Locate the cell with the specified text and output its (X, Y) center coordinate. 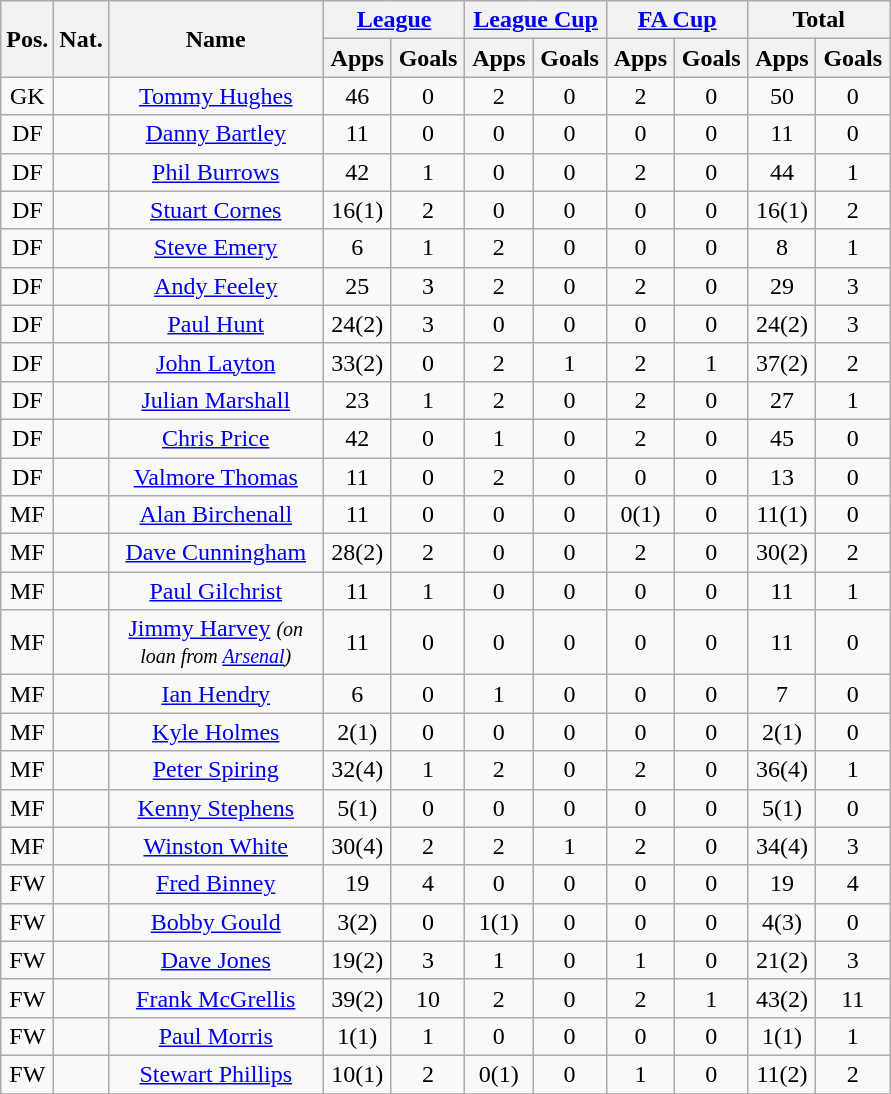
Phil Burrows (216, 172)
Paul Gilchrist (216, 591)
Pos. (28, 39)
23 (357, 400)
37(2) (782, 362)
8 (782, 248)
45 (782, 438)
11(1) (782, 515)
League Cup (536, 20)
33(2) (357, 362)
Tommy Hughes (216, 96)
Steve Emery (216, 248)
Stewart Phillips (216, 1074)
25 (357, 286)
Winston White (216, 846)
30(2) (782, 553)
FA Cup (677, 20)
John Layton (216, 362)
Total (819, 20)
Chris Price (216, 438)
Peter Spiring (216, 770)
Fred Binney (216, 884)
13 (782, 477)
44 (782, 172)
Nat. (81, 39)
10(1) (357, 1074)
Paul Morris (216, 1036)
43(2) (782, 998)
Jimmy Harvey (on loan from Arsenal) (216, 642)
Kyle Holmes (216, 732)
Bobby Gould (216, 922)
7 (782, 694)
Name (216, 39)
Danny Bartley (216, 134)
21(2) (782, 960)
29 (782, 286)
30(4) (357, 846)
34(4) (782, 846)
Frank McGrellis (216, 998)
Paul Hunt (216, 324)
19(2) (357, 960)
Dave Cunningham (216, 553)
Dave Jones (216, 960)
Andy Feeley (216, 286)
4(3) (782, 922)
11(2) (782, 1074)
Ian Hendry (216, 694)
27 (782, 400)
GK (28, 96)
36(4) (782, 770)
League (394, 20)
10 (428, 998)
46 (357, 96)
50 (782, 96)
32(4) (357, 770)
39(2) (357, 998)
3(2) (357, 922)
Julian Marshall (216, 400)
Alan Birchenall (216, 515)
Valmore Thomas (216, 477)
Stuart Cornes (216, 210)
28(2) (357, 553)
Kenny Stephens (216, 808)
